Find where the given text appears and provide that cell's center as (x, y) coordinate. 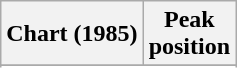
Chart (1985) (72, 34)
Peakposition (189, 34)
